For the text-containing cell, return its midpoint in [x, y] coordinate format. 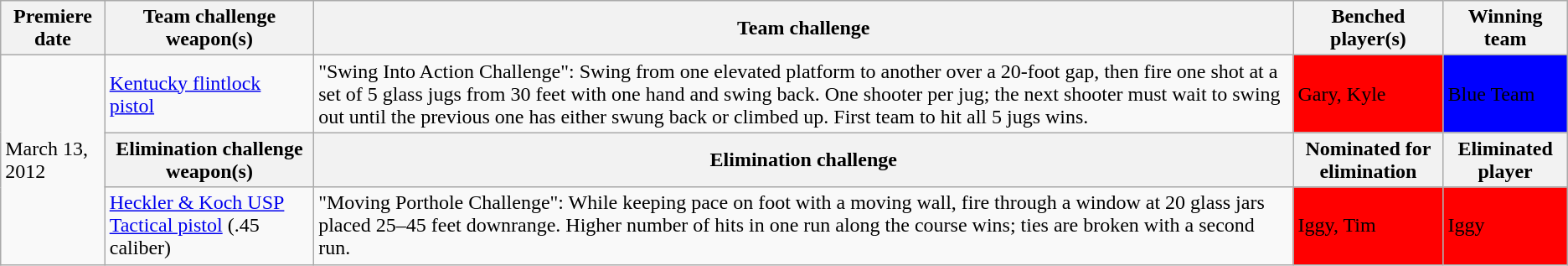
March 13, 2012 [53, 159]
Heckler & Koch USP Tactical pistol (.45 caliber) [209, 226]
Blue Team [1505, 94]
Iggy [1505, 226]
Team challenge weapon(s) [209, 29]
Elimination challenge weapon(s) [209, 159]
Benched player(s) [1369, 29]
Kentucky flintlock pistol [209, 94]
Winning team [1505, 29]
Eliminated player [1505, 159]
Nominated for elimination [1369, 159]
Gary, Kyle [1369, 94]
Elimination challenge [804, 159]
Team challenge [804, 29]
Premiere date [53, 29]
Iggy, Tim [1369, 226]
